Scan for the cell matching the given text and deliver its [x, y] coordinate at center. 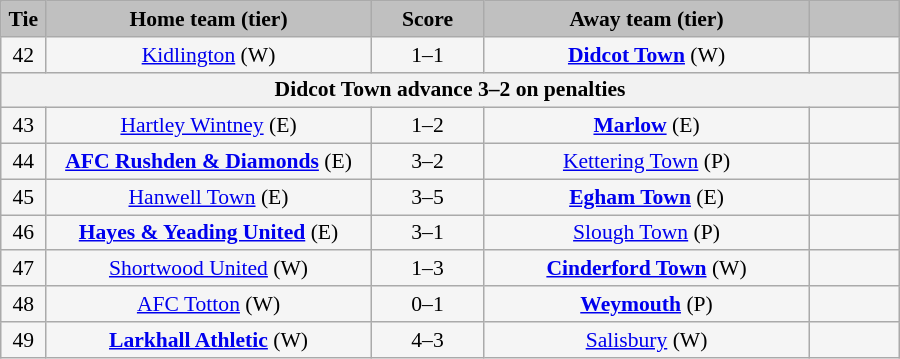
Egham Town (E) [647, 197]
Weymouth (P) [647, 304]
Kettering Town (P) [647, 162]
Hartley Wintney (E) [209, 126]
Salisbury (W) [647, 340]
Hanwell Town (E) [209, 197]
46 [24, 233]
1–3 [427, 269]
AFC Rushden & Diamonds (E) [209, 162]
Larkhall Athletic (W) [209, 340]
3–1 [427, 233]
4–3 [427, 340]
AFC Totton (W) [209, 304]
48 [24, 304]
1–1 [427, 55]
Kidlington (W) [209, 55]
49 [24, 340]
Shortwood United (W) [209, 269]
Tie [24, 19]
Didcot Town (W) [647, 55]
43 [24, 126]
47 [24, 269]
Score [427, 19]
Marlow (E) [647, 126]
1–2 [427, 126]
Hayes & Yeading United (E) [209, 233]
Cinderford Town (W) [647, 269]
Away team (tier) [647, 19]
42 [24, 55]
44 [24, 162]
Slough Town (P) [647, 233]
3–2 [427, 162]
45 [24, 197]
0–1 [427, 304]
3–5 [427, 197]
Home team (tier) [209, 19]
Didcot Town advance 3–2 on penalties [450, 90]
